Locate the cell with the specified text and output its (X, Y) center coordinate. 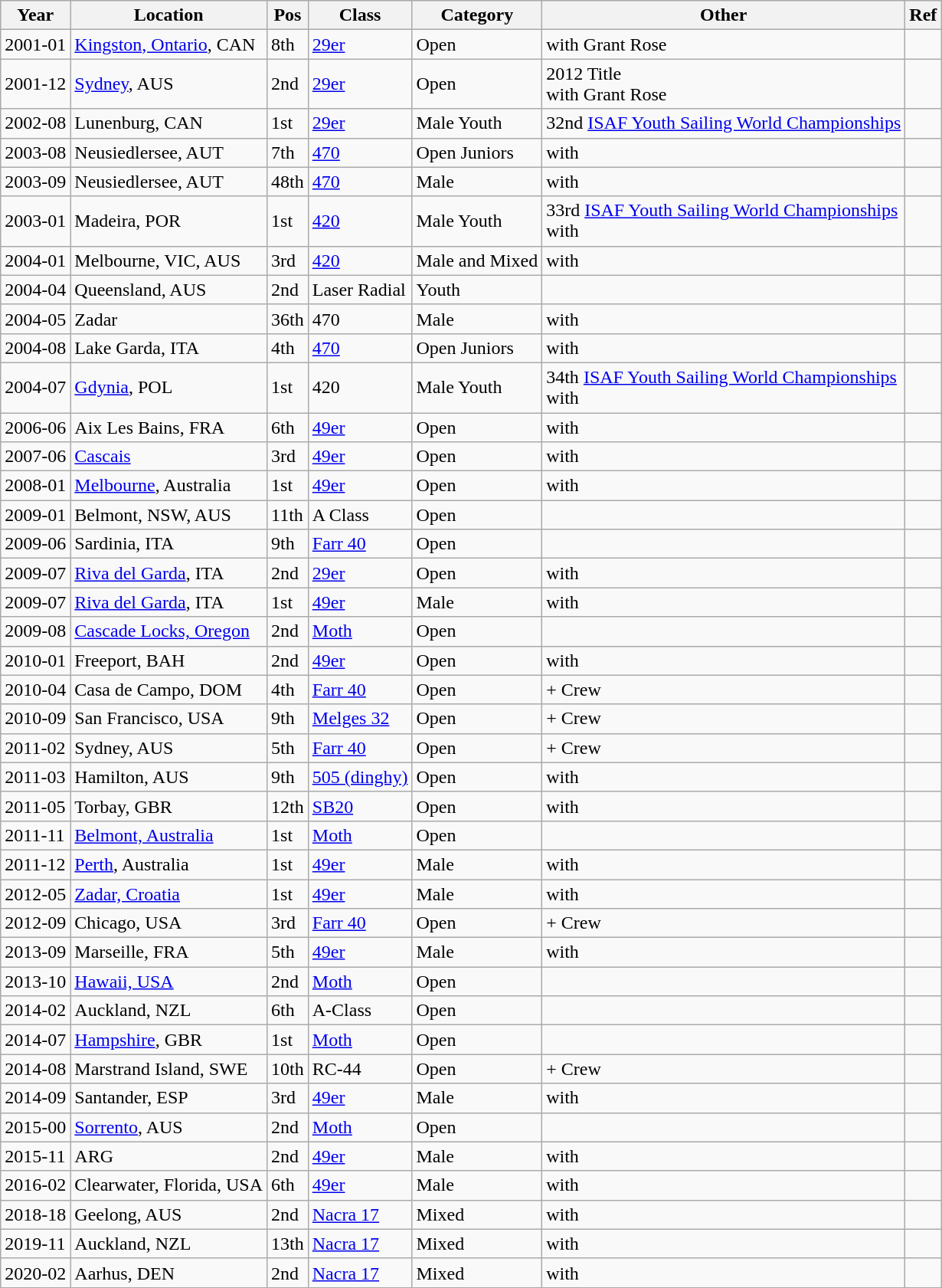
Pos (288, 15)
Category (477, 15)
Hampshire, GBR (168, 1040)
2003-08 (35, 152)
2009-06 (35, 544)
2012-05 (35, 894)
Melbourne, Australia (168, 486)
with Grant Rose (724, 44)
Madeira, POR (168, 221)
Perth, Australia (168, 864)
7th (288, 152)
A-Class (360, 1011)
San Francisco, USA (168, 719)
Ref (924, 15)
Lake Garda, ITA (168, 348)
2007-06 (35, 457)
Zadar (168, 319)
Lunenburg, CAN (168, 123)
10th (288, 1069)
2002-08 (35, 123)
2004-04 (35, 290)
Zadar, Croatia (168, 894)
2010-04 (35, 690)
2003-01 (35, 221)
505 (dinghy) (360, 777)
2014-08 (35, 1069)
Chicago, USA (168, 923)
Freeport, BAH (168, 660)
2020-02 (35, 1273)
Clearwater, Florida, USA (168, 1185)
2019-11 (35, 1244)
8th (288, 44)
2014-02 (35, 1011)
2012 Title with Grant Rose (724, 84)
Aix Les Bains, FRA (168, 427)
Casa de Campo, DOM (168, 690)
2011-05 (35, 806)
2010-09 (35, 719)
Year (35, 15)
48th (288, 182)
ARG (168, 1156)
2001-01 (35, 44)
2014-07 (35, 1040)
36th (288, 319)
Laser Radial (360, 290)
Melbourne, VIC, AUS (168, 261)
2008-01 (35, 486)
Belmont, Australia (168, 835)
Hamilton, AUS (168, 777)
Location (168, 15)
2011-03 (35, 777)
Cascais (168, 457)
13th (288, 1244)
2003-09 (35, 182)
Marstrand Island, SWE (168, 1069)
Marseille, FRA (168, 952)
33rd ISAF Youth Sailing World Championships with (724, 221)
2015-11 (35, 1156)
2004-01 (35, 261)
2010-01 (35, 660)
2011-02 (35, 748)
2009-01 (35, 515)
A Class (360, 515)
RC-44 (360, 1069)
2014-09 (35, 1098)
Male and Mixed (477, 261)
Sardinia, ITA (168, 544)
Torbay, GBR (168, 806)
2009-08 (35, 631)
Other (724, 15)
Hawaii, USA (168, 982)
11th (288, 515)
2018-18 (35, 1214)
2006-06 (35, 427)
Aarhus, DEN (168, 1273)
2011-11 (35, 835)
Melges 32 (360, 719)
2015-00 (35, 1127)
Belmont, NSW, AUS (168, 515)
Santander, ESP (168, 1098)
32nd ISAF Youth Sailing World Championships (724, 123)
12th (288, 806)
2011-12 (35, 864)
2001-12 (35, 84)
Youth (477, 290)
2013-09 (35, 952)
2004-05 (35, 319)
Class (360, 15)
34th ISAF Youth Sailing World Championships with (724, 388)
Sorrento, AUS (168, 1127)
Geelong, AUS (168, 1214)
2016-02 (35, 1185)
Gdynia, POL (168, 388)
SB20 (360, 806)
2012-09 (35, 923)
Kingston, Ontario, CAN (168, 44)
2004-08 (35, 348)
2013-10 (35, 982)
Cascade Locks, Oregon (168, 631)
2004-07 (35, 388)
Queensland, AUS (168, 290)
